Capture the cell that displays the provided text and extract its (x, y) central coordinate. 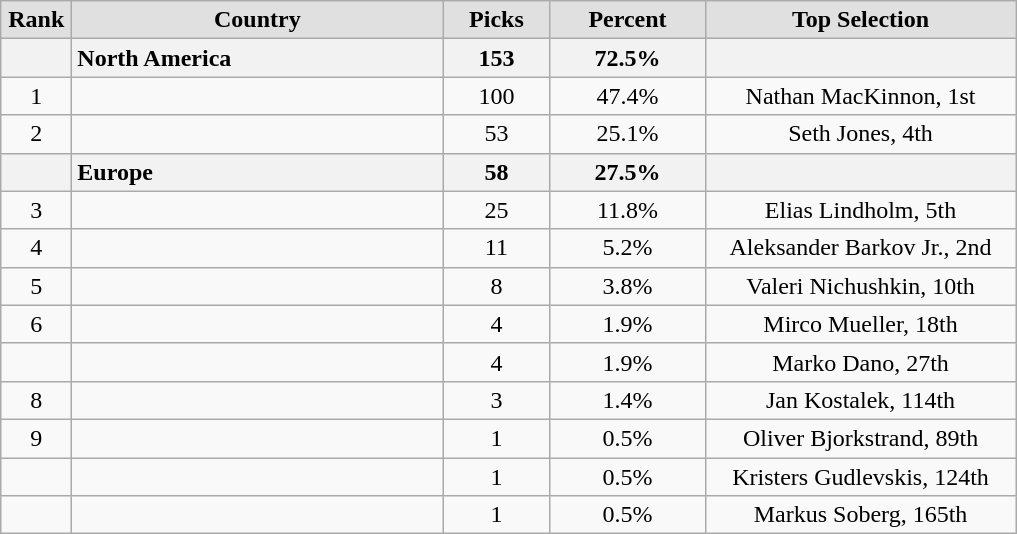
North America (258, 58)
100 (496, 96)
5.2% (628, 248)
Top Selection (860, 20)
Marko Dano, 27th (860, 362)
53 (496, 134)
153 (496, 58)
Oliver Bjorkstrand, 89th (860, 438)
58 (496, 172)
Seth Jones, 4th (860, 134)
Mirco Mueller, 18th (860, 324)
Markus Soberg, 165th (860, 515)
2 (36, 134)
25.1% (628, 134)
Kristers Gudlevskis, 124th (860, 477)
Jan Kostalek, 114th (860, 400)
27.5% (628, 172)
25 (496, 210)
Country (258, 20)
Picks (496, 20)
Percent (628, 20)
47.4% (628, 96)
1.4% (628, 400)
Elias Lindholm, 5th (860, 210)
72.5% (628, 58)
3.8% (628, 286)
11.8% (628, 210)
5 (36, 286)
Valeri Nichushkin, 10th (860, 286)
Rank (36, 20)
6 (36, 324)
Nathan MacKinnon, 1st (860, 96)
9 (36, 438)
Europe (258, 172)
11 (496, 248)
Aleksander Barkov Jr., 2nd (860, 248)
